From the cell containing the given text, extract its center point as (x, y) coordinate. 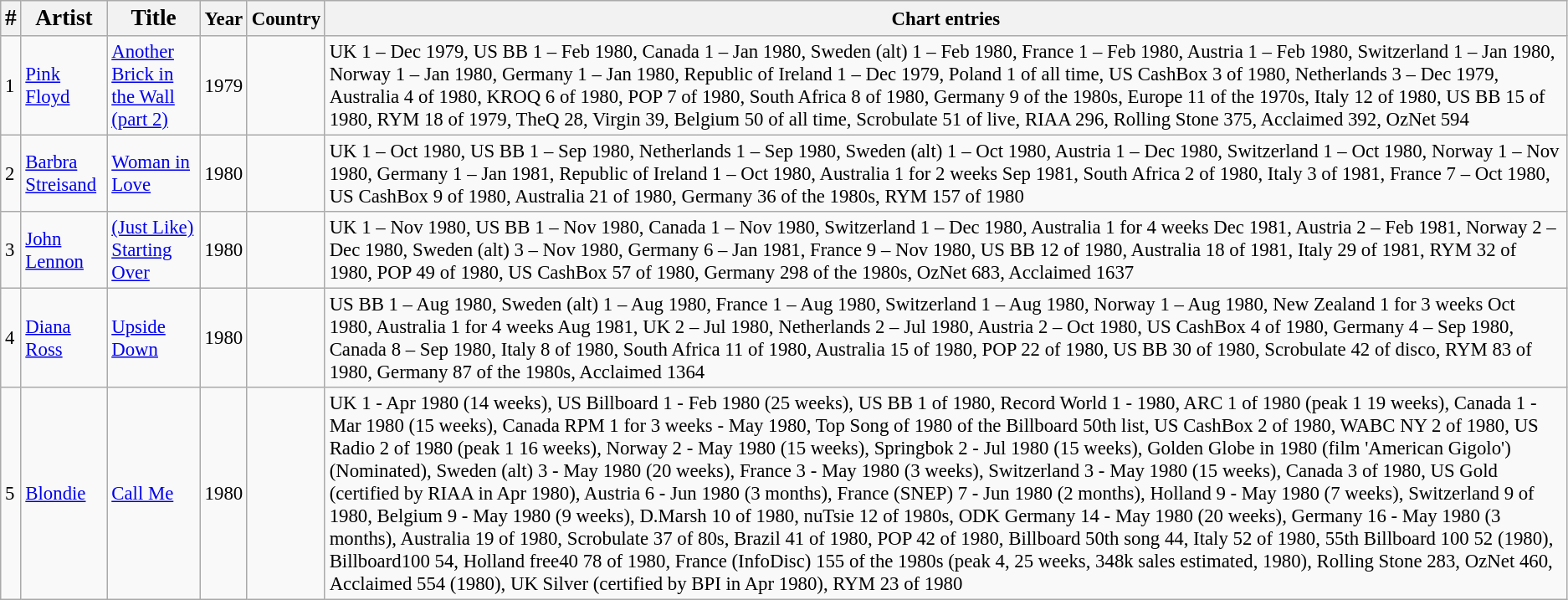
Blondie (64, 494)
Pink Floyd (64, 85)
Year (223, 18)
Country (286, 18)
Diana Ross (64, 338)
2 (11, 174)
Barbra Streisand (64, 174)
John Lennon (64, 250)
4 (11, 338)
Chart entries (945, 18)
1979 (223, 85)
1 (11, 85)
Upside Down (154, 338)
# (11, 18)
Title (154, 18)
Call Me (154, 494)
(Just Like) Starting Over (154, 250)
5 (11, 494)
3 (11, 250)
Artist (64, 18)
Woman in Love (154, 174)
Another Brick in the Wall (part 2) (154, 85)
